Locate the cell with the specified text and output its (X, Y) center coordinate. 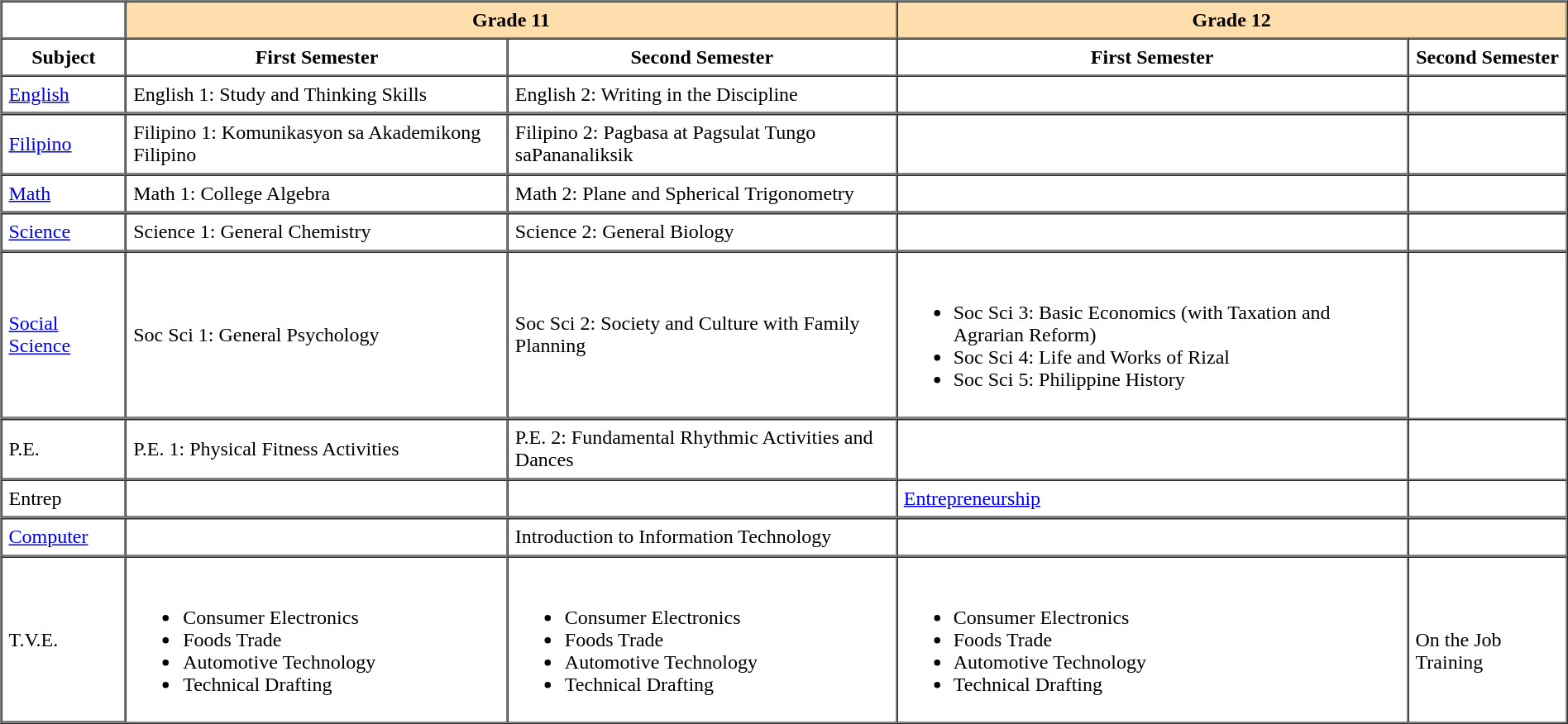
Social Science (65, 335)
Soc Sci 3: Basic Economics (with Taxation and Agrarian Reform)Soc Sci 4: Life and Works of RizalSoc Sci 5: Philippine History (1153, 335)
T.V.E. (65, 640)
P.E. (65, 450)
Introduction to Information Technology (702, 537)
Filipino 2: Pagbasa at Pagsulat Tungo saPananaliksik (702, 145)
Filipino 1: Komunikasyon sa Akademikong Filipino (317, 145)
Math 1: College Algebra (317, 194)
Subject (65, 56)
Soc Sci 2: Society and Culture with Family Planning (702, 335)
Grade 12 (1232, 20)
English 1: Study and Thinking Skills (317, 95)
Soc Sci 1: General Psychology (317, 335)
English 2: Writing in the Discipline (702, 95)
P.E. 1: Physical Fitness Activities (317, 450)
Grade 11 (511, 20)
Computer (65, 537)
Entrep (65, 498)
P.E. 2: Fundamental Rhythmic Activities and Dances (702, 450)
Science 2: General Biology (702, 232)
Filipino (65, 145)
Entrepreneurship (1153, 498)
Science 1: General Chemistry (317, 232)
Math (65, 194)
Science (65, 232)
English (65, 95)
On the Job Training (1488, 640)
Math 2: Plane and Spherical Trigonometry (702, 194)
